Return (x, y) of the center of cell containing provided text 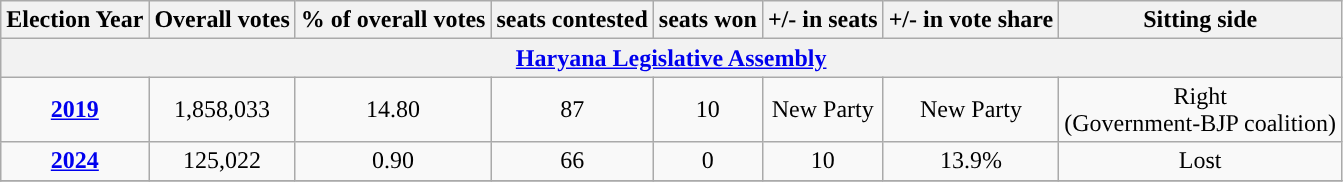
87 (572, 110)
seats won (708, 20)
2024 (75, 161)
+/- in vote share (971, 20)
2019 (75, 110)
13.9% (971, 161)
0.90 (393, 161)
66 (572, 161)
seats contested (572, 20)
1,858,033 (222, 110)
Right(Government-BJP coalition) (1200, 110)
Election Year (75, 20)
% of overall votes (393, 20)
125,022 (222, 161)
Sitting side (1200, 20)
0 (708, 161)
14.80 (393, 110)
Haryana Legislative Assembly (672, 58)
Overall votes (222, 20)
+/- in seats (822, 20)
Lost (1200, 161)
